Find where the given text appears and provide that cell's center as (x, y) coordinate. 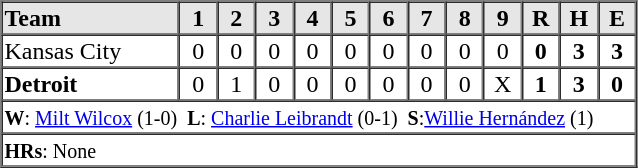
8 (465, 18)
H (579, 18)
Kansas City (91, 50)
6 (388, 18)
W: Milt Wilcox (1-0) L: Charlie Leibrandt (0-1) S:Willie Hernández (1) (319, 116)
E (617, 18)
HRs: None (319, 150)
7 (427, 18)
2 (236, 18)
5 (350, 18)
9 (503, 18)
Team (91, 18)
X (503, 84)
4 (312, 18)
Detroit (91, 84)
R (541, 18)
